Return the [x, y] coordinate for the center point of the cell that contains the specified text.  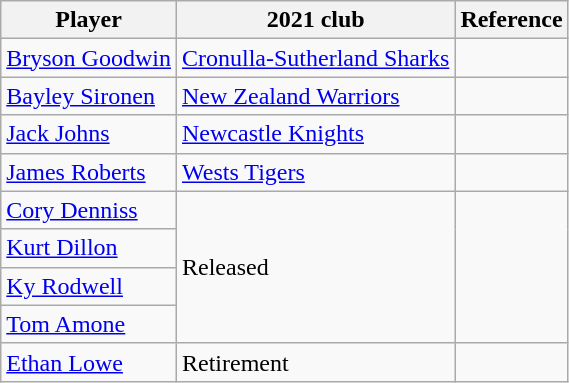
Released [315, 267]
James Roberts [89, 172]
2021 club [315, 20]
Player [89, 20]
Jack Johns [89, 134]
Ky Rodwell [89, 286]
Bryson Goodwin [89, 58]
Tom Amone [89, 324]
Reference [512, 20]
Ethan Lowe [89, 362]
Kurt Dillon [89, 248]
Retirement [315, 362]
Bayley Sironen [89, 96]
Newcastle Knights [315, 134]
Wests Tigers [315, 172]
New Zealand Warriors [315, 96]
Cronulla-Sutherland Sharks [315, 58]
Cory Denniss [89, 210]
